Extract the (X, Y) coordinate from the center of the cell holding the provided text.  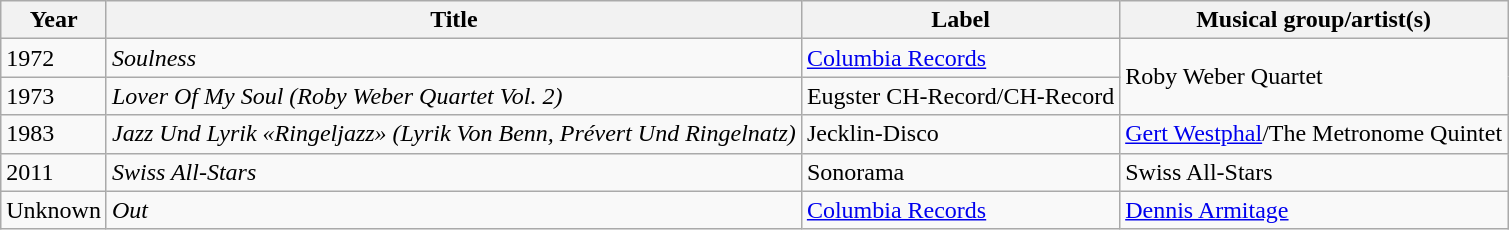
Jecklin-Disco (960, 134)
Jazz Und Lyrik «Ringeljazz» (Lyrik Von Benn, Prévert Und Ringelnatz) (454, 134)
Unknown (54, 210)
Musical group/artist(s) (1314, 20)
1972 (54, 58)
1983 (54, 134)
Label (960, 20)
Dennis Armitage (1314, 210)
1973 (54, 96)
Sonorama (960, 172)
Roby Weber Quartet (1314, 77)
Soulness (454, 58)
Lover Of My Soul (Roby Weber Quartet Vol. 2) (454, 96)
Gert Westphal/The Metronome Quintet (1314, 134)
Eugster CH-Record/CH-Record (960, 96)
Title (454, 20)
2011 (54, 172)
Year (54, 20)
Out (454, 210)
